Determine the [x, y] coordinate at the center of the cell enclosing the given text.  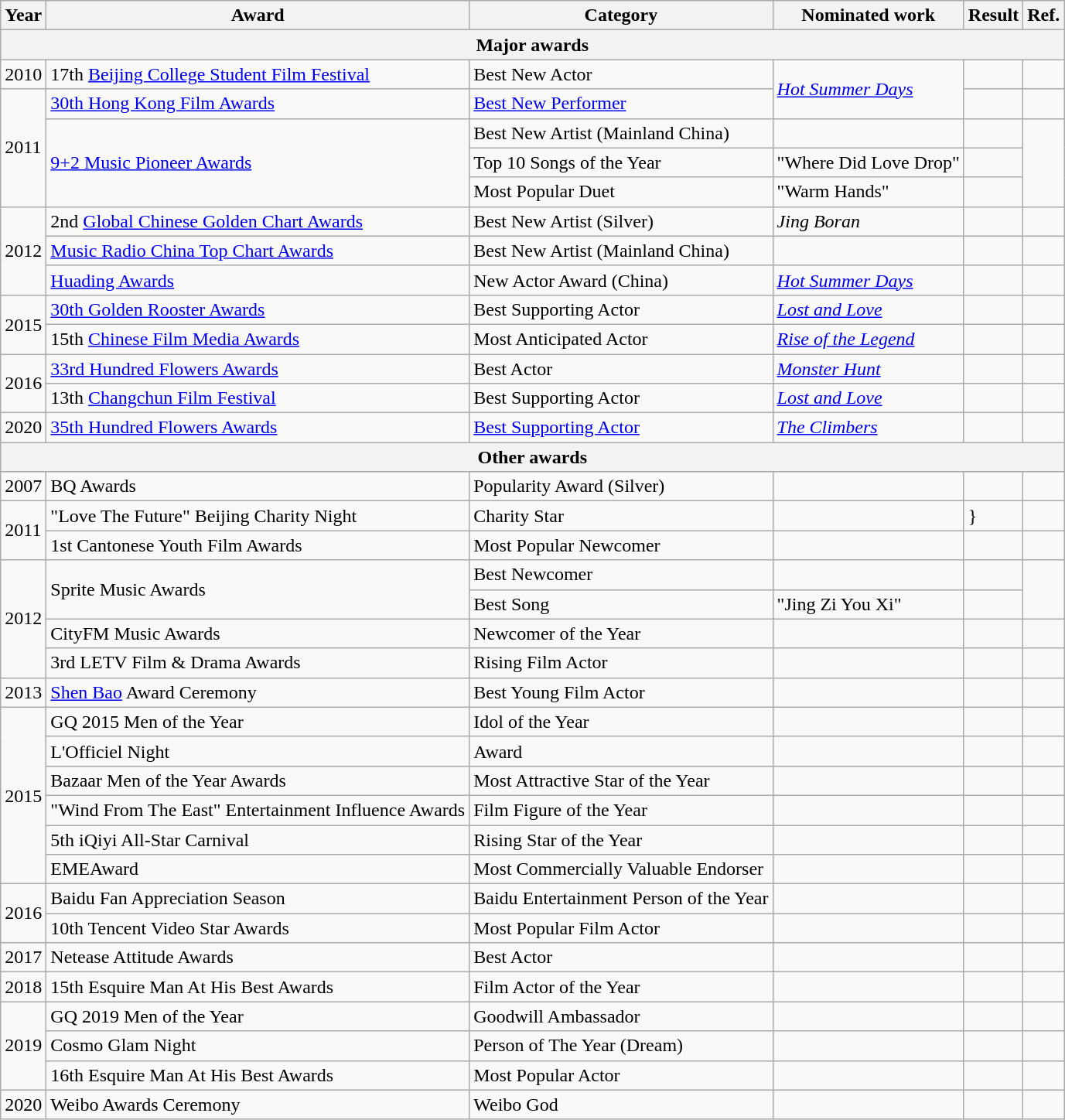
Most Attractive Star of the Year [621, 780]
Idol of the Year [621, 722]
"Jing Zi You Xi" [868, 604]
Baidu Entertainment Person of the Year [621, 899]
Most Popular Film Actor [621, 928]
Best Young Film Actor [621, 692]
} [993, 516]
Most Popular Actor [621, 1075]
Popularity Award (Silver) [621, 487]
2017 [23, 958]
Major awards [532, 45]
Best New Actor [621, 74]
Top 10 Songs of the Year [621, 162]
Sprite Music Awards [258, 589]
Result [993, 15]
13th Changchun Film Festival [258, 398]
Music Radio China Top Chart Awards [258, 251]
Most Popular Newcomer [621, 545]
30th Hong Kong Film Awards [258, 104]
Most Popular Duet [621, 192]
Film Actor of the Year [621, 987]
Shen Bao Award Ceremony [258, 692]
Goodwill Ambassador [621, 1016]
Rise of the Legend [868, 339]
L'Officiel Night [258, 751]
Most Commercially Valuable Endorser [621, 869]
Monster Hunt [868, 369]
5th iQiyi All-Star Carnival [258, 839]
Baidu Fan Appreciation Season [258, 899]
Charity Star [621, 516]
Nominated work [868, 15]
Film Figure of the Year [621, 810]
The Climbers [868, 428]
2013 [23, 692]
Weibo God [621, 1105]
Best Song [621, 604]
Best New Artist (Silver) [621, 221]
35th Hundred Flowers Awards [258, 428]
Bazaar Men of the Year Awards [258, 780]
Netease Attitude Awards [258, 958]
Year [23, 15]
10th Tencent Video Star Awards [258, 928]
GQ 2015 Men of the Year [258, 722]
Huading Awards [258, 280]
Ref. [1044, 15]
New Actor Award (China) [621, 280]
"Wind From The East" Entertainment Influence Awards [258, 810]
Category [621, 15]
Best Newcomer [621, 575]
16th Esquire Man At His Best Awards [258, 1075]
Newcomer of the Year [621, 633]
Best New Performer [621, 104]
30th Golden Rooster Awards [258, 309]
Jing Boran [868, 221]
9+2 Music Pioneer Awards [258, 162]
"Warm Hands" [868, 192]
2019 [23, 1046]
2007 [23, 487]
33rd Hundred Flowers Awards [258, 369]
Most Anticipated Actor [621, 339]
"Love The Future" Beijing Charity Night [258, 516]
CityFM Music Awards [258, 633]
Person of The Year (Dream) [621, 1046]
Rising Film Actor [621, 663]
15th Chinese Film Media Awards [258, 339]
1st Cantonese Youth Film Awards [258, 545]
Weibo Awards Ceremony [258, 1105]
EMEAward [258, 869]
Cosmo Glam Night [258, 1046]
15th Esquire Man At His Best Awards [258, 987]
BQ Awards [258, 487]
GQ 2019 Men of the Year [258, 1016]
"Where Did Love Drop" [868, 162]
17th Beijing College Student Film Festival [258, 74]
Rising Star of the Year [621, 839]
2nd Global Chinese Golden Chart Awards [258, 221]
3rd LETV Film & Drama Awards [258, 663]
2010 [23, 74]
2018 [23, 987]
Other awards [532, 457]
